Locate the cell with the specified text and output its (X, Y) center coordinate. 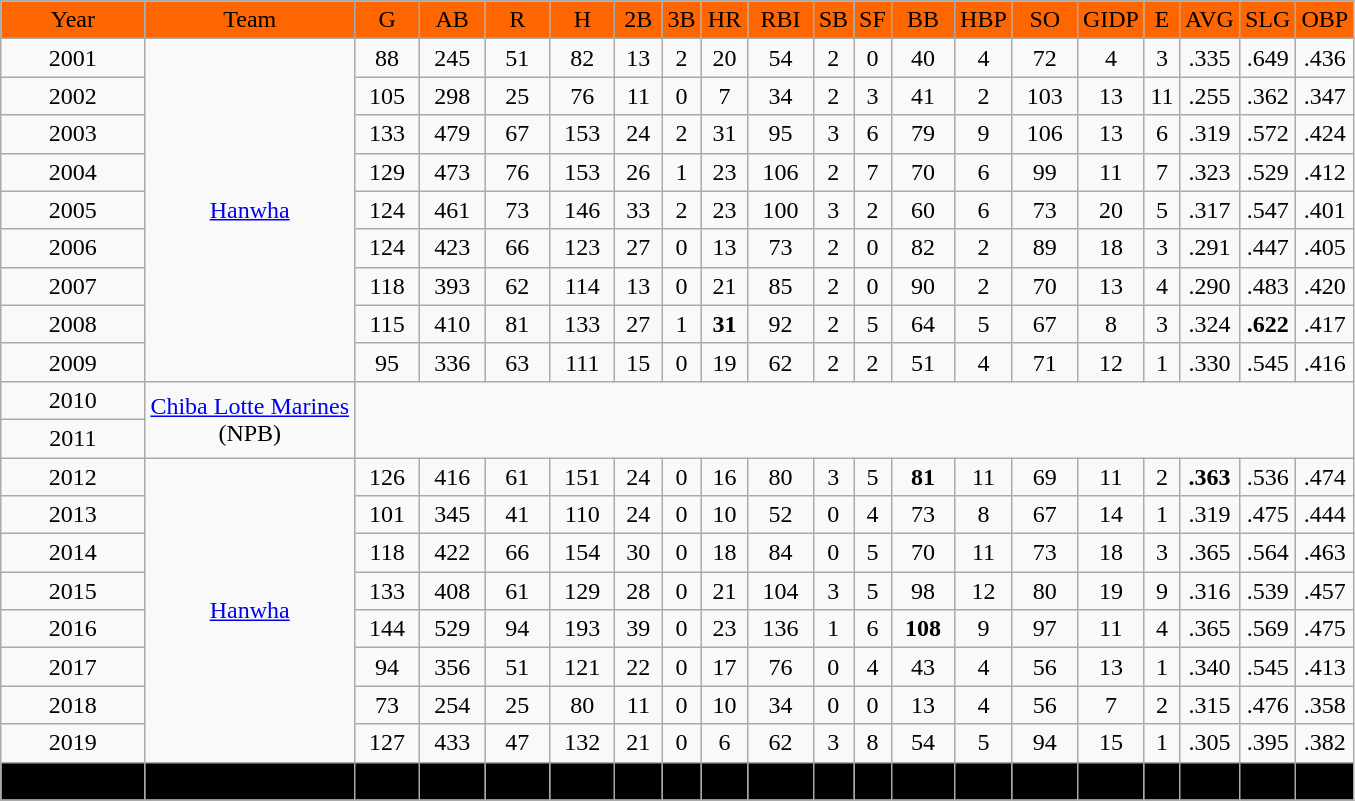
RBI (780, 20)
R (518, 20)
.405 (1325, 248)
461 (452, 210)
114 (582, 286)
72 (1044, 58)
298 (452, 96)
16 (724, 477)
84 (780, 553)
356 (452, 667)
132 (582, 743)
2013 (73, 515)
.572 (1267, 134)
2017 (73, 667)
.358 (1325, 705)
.363 (1210, 477)
43 (922, 667)
69 (1044, 477)
GIDP (1110, 20)
.533 (1267, 781)
17 (724, 667)
136 (780, 629)
HR (724, 20)
479 (452, 134)
.291 (1210, 248)
.474 (1325, 477)
220 (1110, 781)
71 (1044, 362)
410 (452, 324)
92 (780, 324)
.547 (1267, 210)
473 (452, 172)
309 (724, 781)
336 (452, 362)
.564 (1267, 553)
.323 (1210, 172)
.416 (1325, 362)
30 (638, 553)
.255 (1210, 96)
2010 (73, 400)
26 (638, 172)
.330 (1210, 362)
.382 (1325, 743)
.436 (1325, 58)
Team (250, 20)
90 (922, 286)
2005 (73, 210)
AVG (1210, 20)
1,342 (1044, 781)
100 (780, 210)
.476 (1267, 705)
.315 (1210, 705)
127 (388, 743)
88 (388, 58)
.569 (1267, 629)
HBP (984, 20)
.536 (1267, 477)
345 (452, 515)
SB (833, 20)
254 (452, 705)
2018 (73, 705)
.412 (1325, 172)
.483 (1267, 286)
BB (922, 20)
2008 (73, 324)
1,111 (922, 781)
6,681 (452, 781)
115 (388, 324)
.305 (1210, 743)
60 (922, 210)
14 (1110, 515)
85 (780, 286)
123 (582, 248)
.340 (1210, 667)
2001 (73, 58)
SLG (1267, 20)
408 (452, 591)
G (388, 20)
2015 (73, 591)
2004 (73, 172)
64 (922, 324)
2019 (73, 743)
OBP (1325, 20)
.290 (1210, 286)
.457 (1325, 591)
2012 (73, 477)
.649 (1267, 58)
.316 (1210, 591)
110 (582, 515)
97 (1044, 629)
.347 (1325, 96)
47 (518, 743)
2014 (73, 553)
108 (922, 629)
144 (388, 629)
Career totals (73, 781)
SO (1044, 20)
33 (638, 210)
Year (73, 20)
SF (873, 20)
.539 (1267, 591)
423 (452, 248)
.413 (1325, 667)
111 (582, 362)
40 (922, 58)
433 (452, 743)
121 (582, 667)
154 (582, 553)
99 (1044, 172)
.447 (1267, 248)
39 (638, 629)
.529 (1267, 172)
101 (388, 515)
1,329 (780, 781)
.431 (1325, 781)
1,010 (518, 781)
.444 (1325, 515)
245 (452, 58)
2003 (73, 134)
.335 (1210, 58)
52 (780, 515)
.420 (1325, 286)
98 (922, 591)
103 (1044, 96)
.401 (1325, 210)
529 (452, 629)
1,947 (388, 781)
2007 (73, 286)
104 (780, 591)
416 (452, 477)
2009 (73, 362)
Chiba Lotte Marines(NPB) (250, 419)
3B (682, 20)
79 (922, 134)
.395 (1267, 743)
89 (1044, 248)
193 (582, 629)
22 (638, 667)
146 (582, 210)
.362 (1267, 96)
.424 (1325, 134)
393 (452, 286)
.622 (1267, 324)
151 (582, 477)
389 (638, 781)
H (582, 20)
.317 (1210, 210)
2,161 (582, 781)
E (1162, 20)
2002 (73, 96)
63 (518, 362)
.463 (1325, 553)
422 (452, 553)
105 (388, 96)
.417 (1325, 324)
2016 (73, 629)
AB (452, 20)
2011 (73, 438)
2006 (73, 248)
126 (388, 477)
2B (638, 20)
